Determine the [X, Y] coordinate at the center of the cell enclosing the given text.  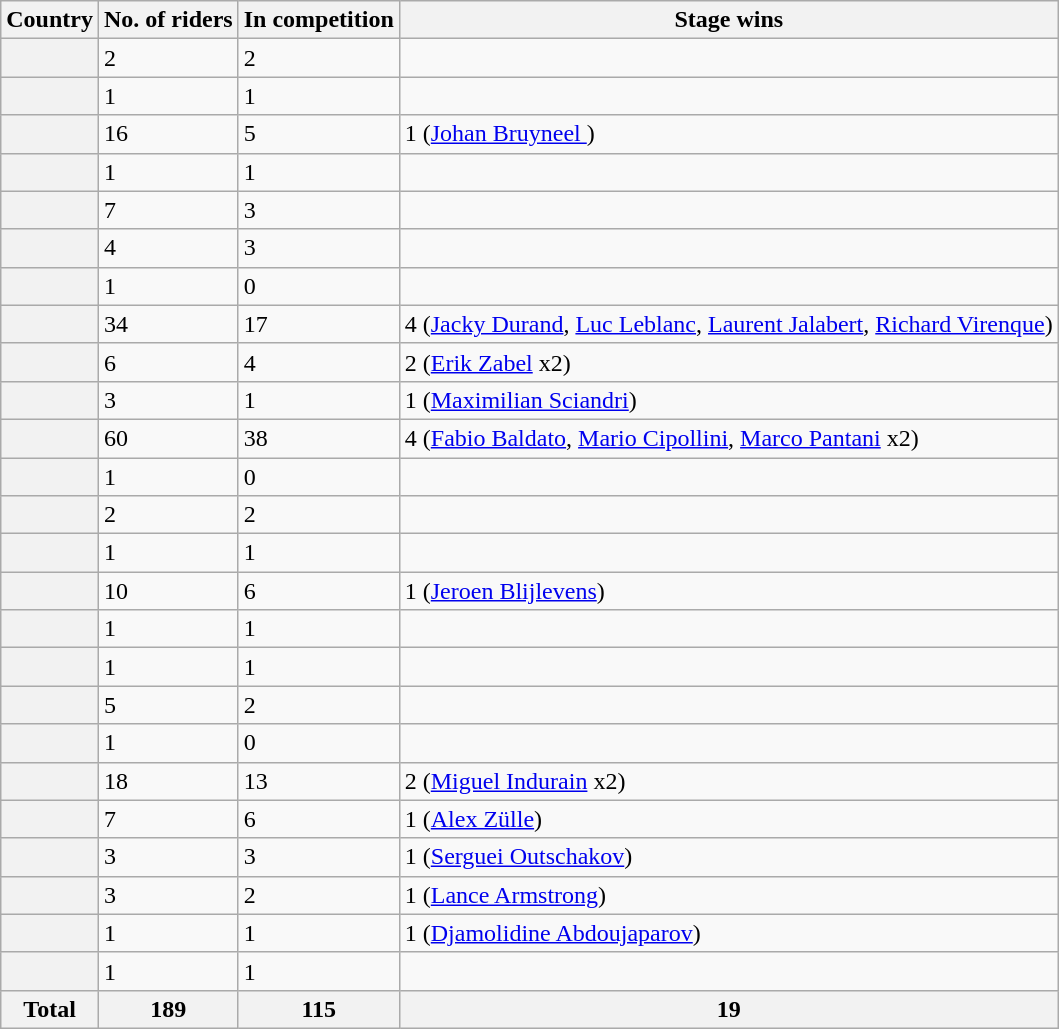
Stage wins [728, 20]
60 [168, 438]
18 [168, 781]
In competition [318, 20]
4 (Fabio Baldato, Mario Cipollini, Marco Pantani x2) [728, 438]
4 (Jacky Durand, Luc Leblanc, Laurent Jalabert, Richard Virenque) [728, 324]
1 (Lance Armstrong) [728, 895]
34 [168, 324]
38 [318, 438]
1 (Maximilian Sciandri) [728, 400]
1 (Djamolidine Abdoujaparov) [728, 933]
1 (Jeroen Blijlevens) [728, 591]
17 [318, 324]
1 (Johan Bruyneel ) [728, 134]
2 (Miguel Indurain x2) [728, 781]
1 (Alex Zülle) [728, 819]
No. of riders [168, 20]
19 [728, 1009]
1 (Serguei Outschakov) [728, 857]
16 [168, 134]
189 [168, 1009]
Country [50, 20]
10 [168, 591]
13 [318, 781]
2 (Erik Zabel x2) [728, 362]
115 [318, 1009]
Total [50, 1009]
